Identify which cell holds the provided text, then report its (x, y) central coordinate. 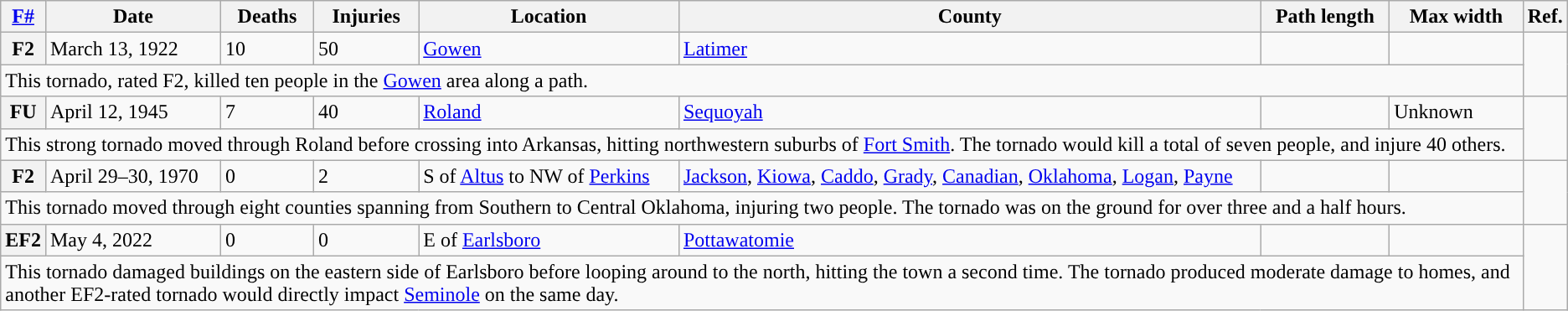
FU (23, 112)
Latimer (970, 49)
E of Earlsboro (549, 240)
April 12, 1945 (132, 112)
7 (266, 112)
Deaths (266, 17)
F# (23, 17)
Sequoyah (970, 112)
Date (132, 17)
S of Altus to NW of Perkins (549, 176)
County (970, 17)
Injuries (365, 17)
50 (365, 49)
Path length (1325, 17)
April 29–30, 1970 (132, 176)
2 (365, 176)
March 13, 1922 (132, 49)
Gowen (549, 49)
This tornado, rated F2, killed ten people in the Gowen area along a path. (762, 80)
Pottawatomie (970, 240)
Location (549, 17)
EF2 (23, 240)
May 4, 2022 (132, 240)
Jackson, Kiowa, Caddo, Grady, Canadian, Oklahoma, Logan, Payne (970, 176)
Roland (549, 112)
Max width (1457, 17)
Ref. (1545, 17)
40 (365, 112)
10 (266, 49)
Unknown (1457, 112)
